Pinpoint the cell where the given text exists, returning its [x, y] midpoint coordinate. 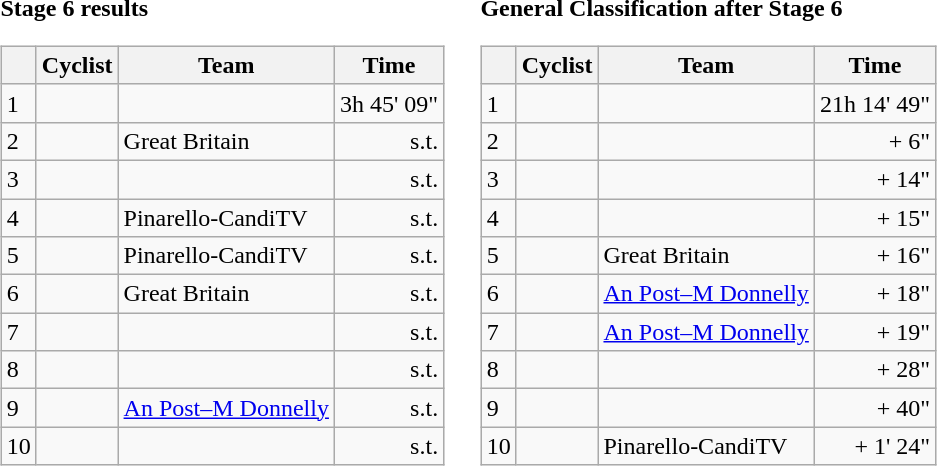
+ 28" [874, 370]
+ 1' 24" [874, 446]
+ 19" [874, 332]
21h 14' 49" [874, 103]
+ 16" [874, 256]
+ 40" [874, 408]
+ 14" [874, 179]
+ 15" [874, 217]
3h 45' 09" [388, 103]
+ 6" [874, 141]
+ 18" [874, 294]
